Search for the cell housing the specified text and yield its [x, y] center coordinate. 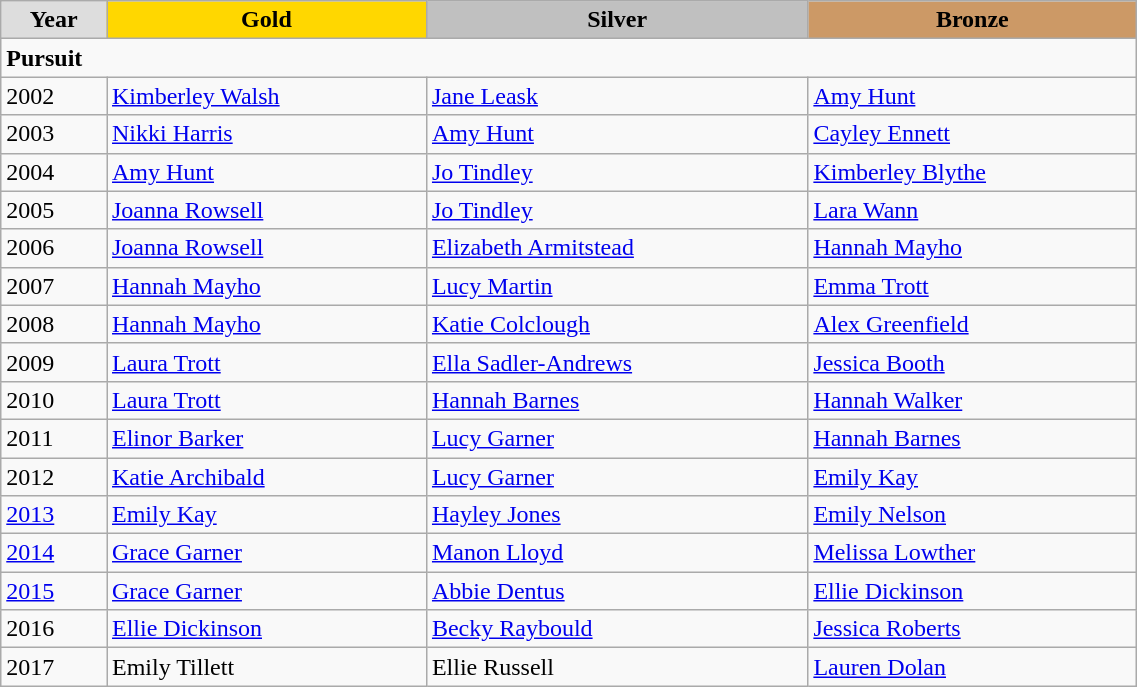
Ellie Russell [616, 667]
2014 [54, 553]
2015 [54, 591]
2007 [54, 286]
Bronze [972, 20]
Jessica Booth [972, 362]
2011 [54, 438]
Manon Lloyd [616, 553]
Alex Greenfield [972, 324]
Lauren Dolan [972, 667]
Kimberley Walsh [266, 96]
Becky Raybould [616, 629]
2013 [54, 515]
2005 [54, 210]
Katie Colclough [616, 324]
Year [54, 20]
Elinor Barker [266, 438]
Katie Archibald [266, 477]
2004 [54, 172]
2008 [54, 324]
2009 [54, 362]
2002 [54, 96]
2012 [54, 477]
2017 [54, 667]
Lara Wann [972, 210]
Nikki Harris [266, 134]
Ella Sadler-Andrews [616, 362]
Lucy Martin [616, 286]
Hayley Jones [616, 515]
2010 [54, 400]
Pursuit [569, 58]
Emma Trott [972, 286]
Elizabeth Armitstead [616, 248]
Silver [616, 20]
Melissa Lowther [972, 553]
Gold [266, 20]
Jessica Roberts [972, 629]
Hannah Walker [972, 400]
2006 [54, 248]
Emily Tillett [266, 667]
Jane Leask [616, 96]
Abbie Dentus [616, 591]
2003 [54, 134]
Cayley Ennett [972, 134]
Kimberley Blythe [972, 172]
Emily Nelson [972, 515]
2016 [54, 629]
